Provide the [X, Y] coordinate of the cell's center where the given text is located.  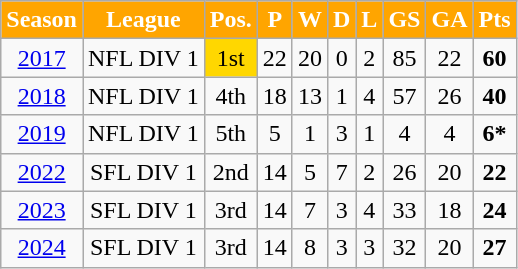
P [274, 20]
5th [230, 134]
Pos. [230, 20]
GS [404, 20]
4th [230, 96]
W [310, 20]
33 [404, 210]
6* [494, 134]
L [370, 20]
2nd [230, 172]
40 [494, 96]
Pts [494, 20]
8 [310, 248]
1st [230, 58]
2019 [42, 134]
D [341, 20]
2017 [42, 58]
27 [494, 248]
2022 [42, 172]
13 [310, 96]
2018 [42, 96]
2024 [42, 248]
2023 [42, 210]
57 [404, 96]
24 [494, 210]
0 [341, 58]
85 [404, 58]
GA [450, 20]
32 [404, 248]
60 [494, 58]
Season [42, 20]
League [143, 20]
